Capture the cell that displays the provided text and extract its [x, y] central coordinate. 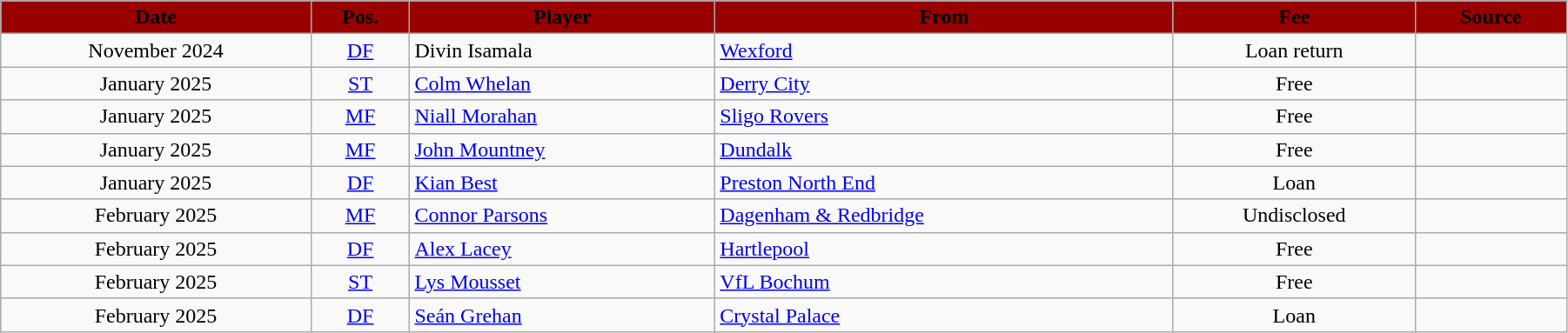
Sligo Rovers [944, 117]
Pos. [360, 17]
From [944, 17]
Loan return [1294, 50]
Undisclosed [1294, 216]
November 2024 [156, 50]
Lys Mousset [562, 282]
Kian Best [562, 183]
Alex Lacey [562, 249]
Player [562, 17]
Colm Whelan [562, 83]
Fee [1294, 17]
Wexford [944, 50]
Date [156, 17]
Seán Grehan [562, 315]
Derry City [944, 83]
Preston North End [944, 183]
Source [1491, 17]
Connor Parsons [562, 216]
VfL Bochum [944, 282]
Niall Morahan [562, 117]
Divin Isamala [562, 50]
Dundalk [944, 150]
Crystal Palace [944, 315]
John Mountney [562, 150]
Dagenham & Redbridge [944, 216]
Hartlepool [944, 249]
